Search for the cell housing the specified text and yield its [x, y] center coordinate. 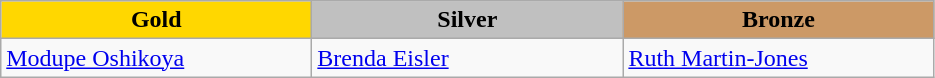
Ruth Martin-Jones [778, 58]
Gold [156, 20]
Bronze [778, 20]
Brenda Eisler [468, 58]
Modupe Oshikoya [156, 58]
Silver [468, 20]
